Find where the given text appears and provide that cell's center as (x, y) coordinate. 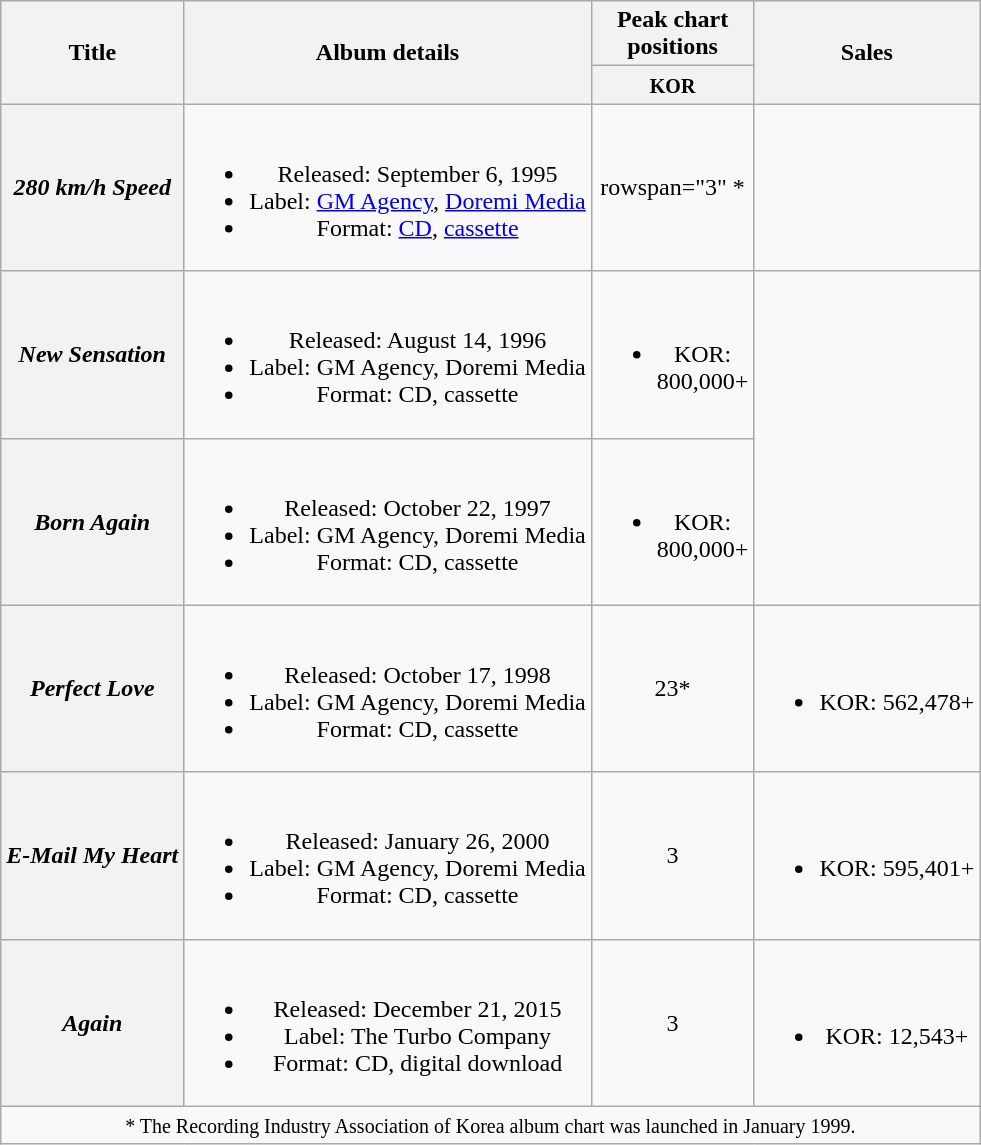
Released: September 6, 1995Label: GM Agency, Doremi MediaFormat: CD, cassette (388, 188)
Released: October 22, 1997Label: GM Agency, Doremi MediaFormat: CD, cassette (388, 522)
Released: January 26, 2000Label: GM Agency, Doremi MediaFormat: CD, cassette (388, 856)
Title (92, 52)
rowspan="3" * (672, 188)
KOR: 12,543+ (867, 1022)
E-Mail My Heart (92, 856)
280 km/h Speed (92, 188)
Born Again (92, 522)
Released: October 17, 1998Label: GM Agency, Doremi MediaFormat: CD, cassette (388, 688)
Again (92, 1022)
Sales (867, 52)
New Sensation (92, 354)
Peak chart positions (672, 34)
Perfect Love (92, 688)
Released: December 21, 2015Label: The Turbo CompanyFormat: CD, digital download (388, 1022)
KOR: 595,401+ (867, 856)
* The Recording Industry Association of Korea album chart was launched in January 1999. (490, 1125)
KOR: 562,478+ (867, 688)
23* (672, 688)
Released: August 14, 1996Label: GM Agency, Doremi MediaFormat: CD, cassette (388, 354)
KOR (672, 85)
Album details (388, 52)
